Provide the (x, y) coordinate of the cell's center where the given text is located.  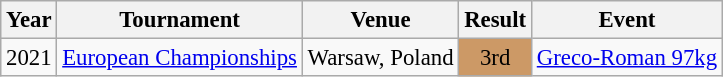
Tournament (180, 20)
European Championships (180, 58)
Event (626, 20)
Warsaw, Poland (380, 58)
Greco-Roman 97kg (626, 58)
2021 (29, 58)
Venue (380, 20)
3rd (496, 58)
Year (29, 20)
Result (496, 20)
